Determine the [X, Y] coordinate at the center of the cell enclosing the given text.  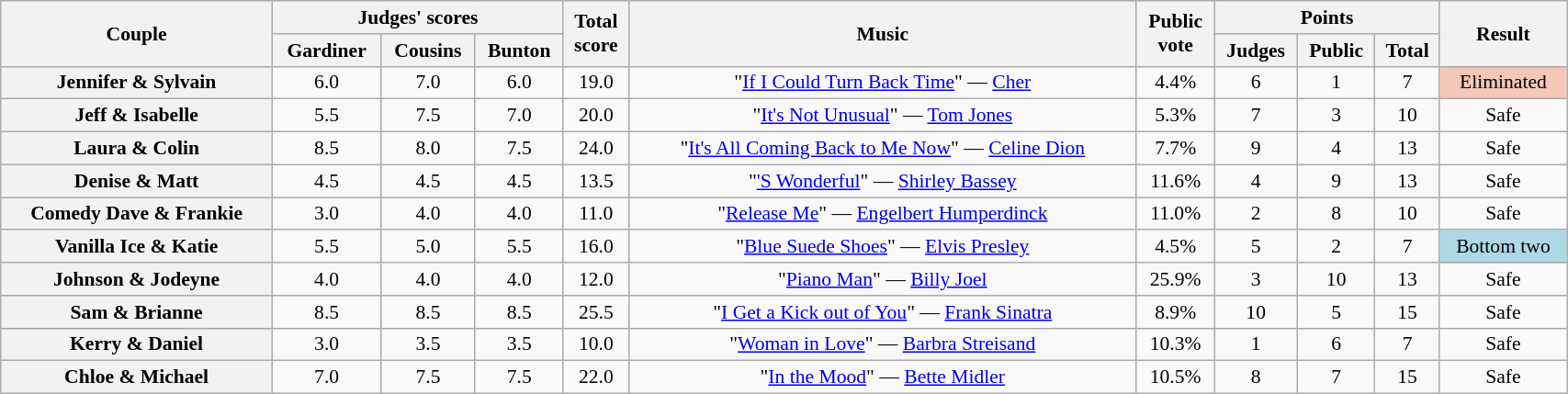
11.0% [1176, 214]
20.0 [595, 116]
"'S Wonderful" — Shirley Bassey [882, 181]
25.9% [1176, 279]
"If I Could Turn Back Time" — Cher [882, 83]
Gardiner [326, 51]
Chloe & Michael [137, 377]
25.5 [595, 312]
Denise & Matt [137, 181]
Bunton [519, 51]
10.0 [595, 344]
22.0 [595, 377]
Cousins [428, 51]
8.0 [428, 149]
Total [1407, 51]
10.3% [1176, 344]
Totalscore [595, 33]
Jeff & Isabelle [137, 116]
10.5% [1176, 377]
Johnson & Jodeyne [137, 279]
5.3% [1176, 116]
Bottom two [1503, 247]
Laura & Colin [137, 149]
24.0 [595, 149]
"Woman in Love" — Barbra Streisand [882, 344]
8.9% [1176, 312]
19.0 [595, 83]
16.0 [595, 247]
7.7% [1176, 149]
Vanilla Ice & Katie [137, 247]
Music [882, 33]
Publicvote [1176, 33]
Judges' scores [417, 17]
Kerry & Daniel [137, 344]
Jennifer & Sylvain [137, 83]
Judges [1256, 51]
4.5% [1176, 247]
Public [1336, 51]
"Release Me" — Engelbert Humperdinck [882, 214]
"It's All Coming Back to Me Now" — Celine Dion [882, 149]
13.5 [595, 181]
Comedy Dave & Frankie [137, 214]
Points [1326, 17]
4.4% [1176, 83]
Eliminated [1503, 83]
"I Get a Kick out of You" — Frank Sinatra [882, 312]
"Piano Man" — Billy Joel [882, 279]
"In the Mood" — Bette Midler [882, 377]
5.0 [428, 247]
Sam & Brianne [137, 312]
"It's Not Unusual" — Tom Jones [882, 116]
Result [1503, 33]
12.0 [595, 279]
11.0 [595, 214]
"Blue Suede Shoes" — Elvis Presley [882, 247]
Couple [137, 33]
11.6% [1176, 181]
